Output the [X, Y] coordinate of the center of the cell containing the given text.  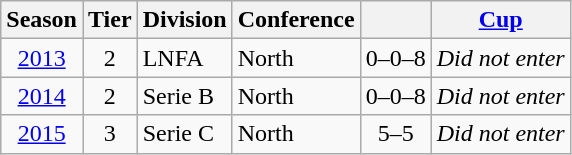
LNFA [184, 58]
Cup [500, 20]
Division [184, 20]
2013 [42, 58]
Season [42, 20]
3 [110, 134]
Tier [110, 20]
Conference [296, 20]
2015 [42, 134]
2014 [42, 96]
5–5 [396, 134]
Serie B [184, 96]
Serie C [184, 134]
